Output the [X, Y] coordinate of the center of the cell containing the given text.  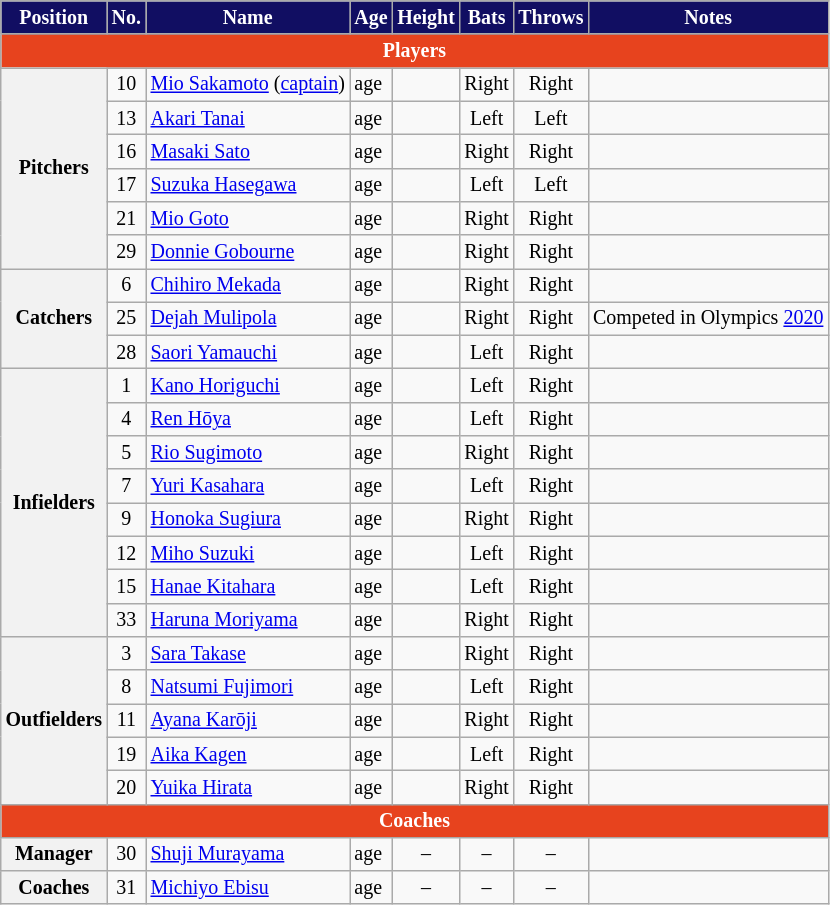
Natsumi Fujimori [248, 686]
Bats [487, 18]
9 [126, 520]
6 [126, 286]
Name [248, 18]
Players [414, 52]
Donnie Gobourne [248, 252]
Yuika Hirata [248, 788]
Notes [708, 18]
Infielders [54, 503]
1 [126, 386]
31 [126, 888]
Manager [54, 854]
12 [126, 554]
Ayana Karōji [248, 720]
Competed in Olympics 2020 [708, 318]
Haruna Moriyama [248, 620]
Masaki Sato [248, 152]
Sara Takase [248, 654]
16 [126, 152]
Throws [552, 18]
Michiyo Ebisu [248, 888]
Yuri Kasahara [248, 486]
25 [126, 318]
28 [126, 352]
Mio Sakamoto (captain) [248, 84]
29 [126, 252]
Akari Tanai [248, 118]
Outfielders [54, 720]
Height [426, 18]
Rio Sugimoto [248, 452]
7 [126, 486]
Miho Suzuki [248, 554]
15 [126, 586]
33 [126, 620]
Suzuka Hasegawa [248, 184]
Catchers [54, 319]
11 [126, 720]
Dejah Mulipola [248, 318]
Saori Yamauchi [248, 352]
Ren Hōya [248, 420]
Mio Goto [248, 218]
8 [126, 686]
21 [126, 218]
Pitchers [54, 168]
17 [126, 184]
No. [126, 18]
30 [126, 854]
3 [126, 654]
10 [126, 84]
20 [126, 788]
Shuji Murayama [248, 854]
Hanae Kitahara [248, 586]
13 [126, 118]
4 [126, 420]
Position [54, 18]
Aika Kagen [248, 754]
Chihiro Mekada [248, 286]
Honoka Sugiura [248, 520]
Kano Horiguchi [248, 386]
5 [126, 452]
Age [372, 18]
19 [126, 754]
